Detect which cell encompasses the target text, then output its [x, y] center coordinate. 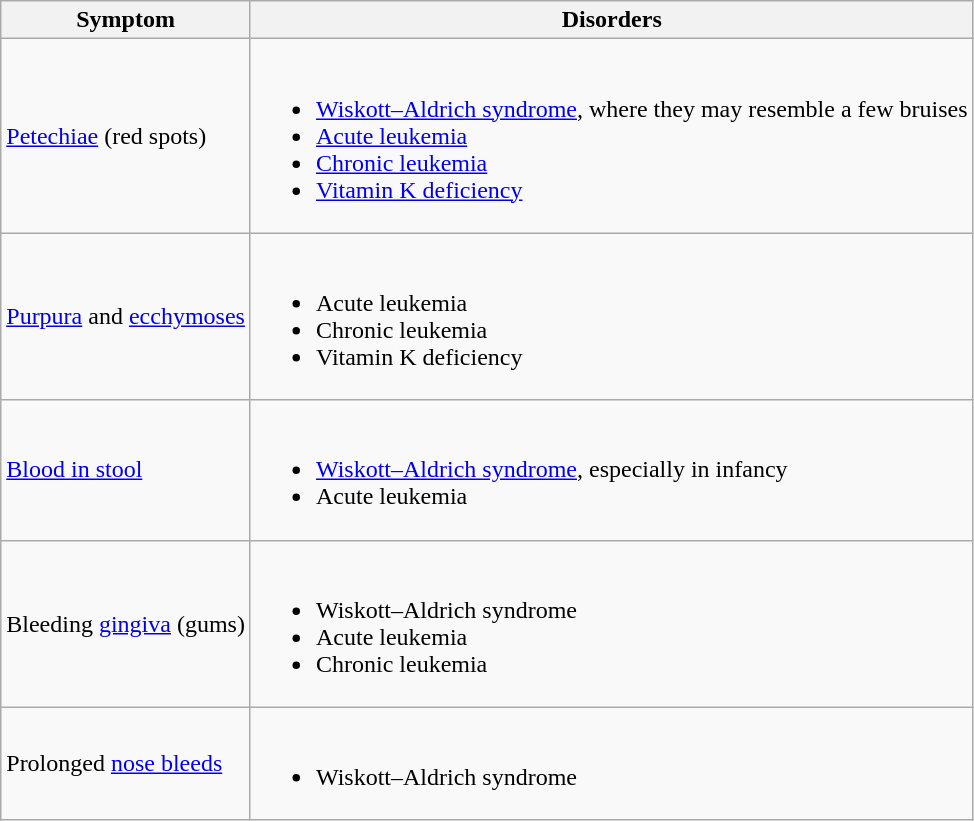
Disorders [612, 20]
Wiskott–Aldrich syndrome [612, 764]
Wiskott–Aldrich syndromeAcute leukemiaChronic leukemia [612, 624]
Prolonged nose bleeds [126, 764]
Purpura and ecchymoses [126, 316]
Wiskott–Aldrich syndrome, especially in infancyAcute leukemia [612, 470]
Acute leukemiaChronic leukemiaVitamin K deficiency [612, 316]
Bleeding gingiva (gums) [126, 624]
Wiskott–Aldrich syndrome, where they may resemble a few bruisesAcute leukemiaChronic leukemiaVitamin K deficiency [612, 136]
Symptom [126, 20]
Petechiae (red spots) [126, 136]
Blood in stool [126, 470]
